Return [x, y] of the center of cell containing provided text 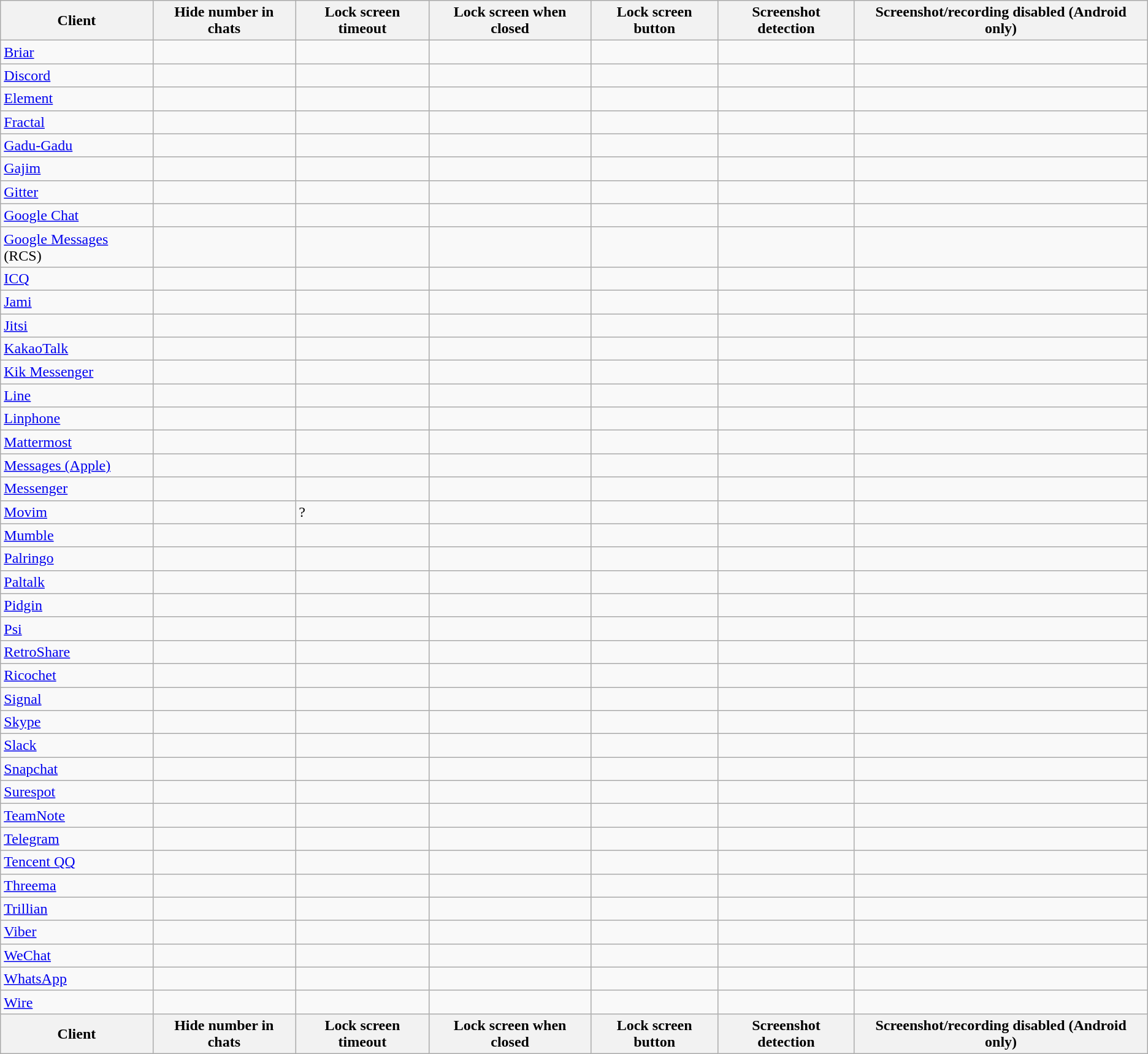
Mattermost [77, 442]
Fractal [77, 122]
Messages (Apple) [77, 465]
Line [77, 395]
ICQ [77, 278]
Skype [77, 722]
Google Chat [77, 215]
Jitsi [77, 326]
Paltalk [77, 582]
Element [77, 99]
? [362, 512]
Palringo [77, 559]
Wire [77, 1002]
Viber [77, 932]
Threema [77, 885]
RetroShare [77, 652]
Pidgin [77, 605]
Ricochet [77, 675]
Gitter [77, 192]
WhatsApp [77, 979]
Gadu-Gadu [77, 145]
Tencent QQ [77, 862]
KakaoTalk [77, 349]
Slack [77, 746]
Mumble [77, 535]
Telegram [77, 839]
Discord [77, 75]
Linphone [77, 419]
Psi [77, 628]
Snapchat [77, 769]
Trillian [77, 909]
Surespot [77, 792]
Google Messages (RCS) [77, 246]
Kik Messenger [77, 372]
Gajim [77, 169]
Signal [77, 698]
WeChat [77, 955]
Briar [77, 52]
TeamNote [77, 815]
Movim [77, 512]
Jami [77, 302]
Messenger [77, 489]
